Identify which cell holds the provided text, then report its [x, y] central coordinate. 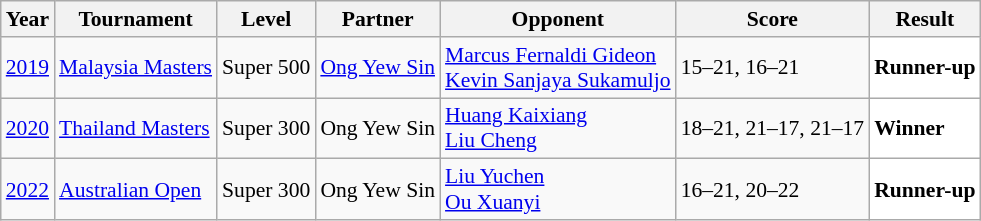
Year [28, 19]
15–21, 16–21 [773, 68]
Opponent [558, 19]
2022 [28, 190]
Result [924, 19]
Partner [378, 19]
Score [773, 19]
16–21, 20–22 [773, 190]
Huang Kaixiang Liu Cheng [558, 128]
Marcus Fernaldi Gideon Kevin Sanjaya Sukamuljo [558, 68]
Liu Yuchen Ou Xuanyi [558, 190]
Thailand Masters [136, 128]
Tournament [136, 19]
Level [266, 19]
Winner [924, 128]
18–21, 21–17, 21–17 [773, 128]
2020 [28, 128]
Malaysia Masters [136, 68]
2019 [28, 68]
Australian Open [136, 190]
Super 500 [266, 68]
